Output the (x, y) coordinate of the center of the cell containing the given text.  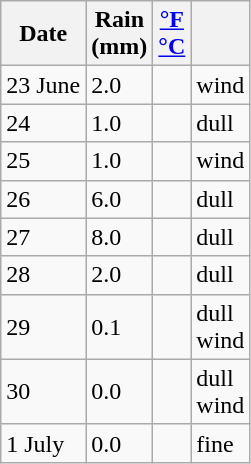
25 (44, 161)
°F°C (172, 34)
Rain(mm) (120, 34)
Date (44, 34)
fine (220, 443)
6.0 (120, 199)
8.0 (120, 237)
29 (44, 326)
28 (44, 275)
23 June (44, 85)
30 (44, 392)
24 (44, 123)
27 (44, 237)
1 July (44, 443)
0.1 (120, 326)
26 (44, 199)
